Output the [X, Y] coordinate of the center of the cell containing the given text.  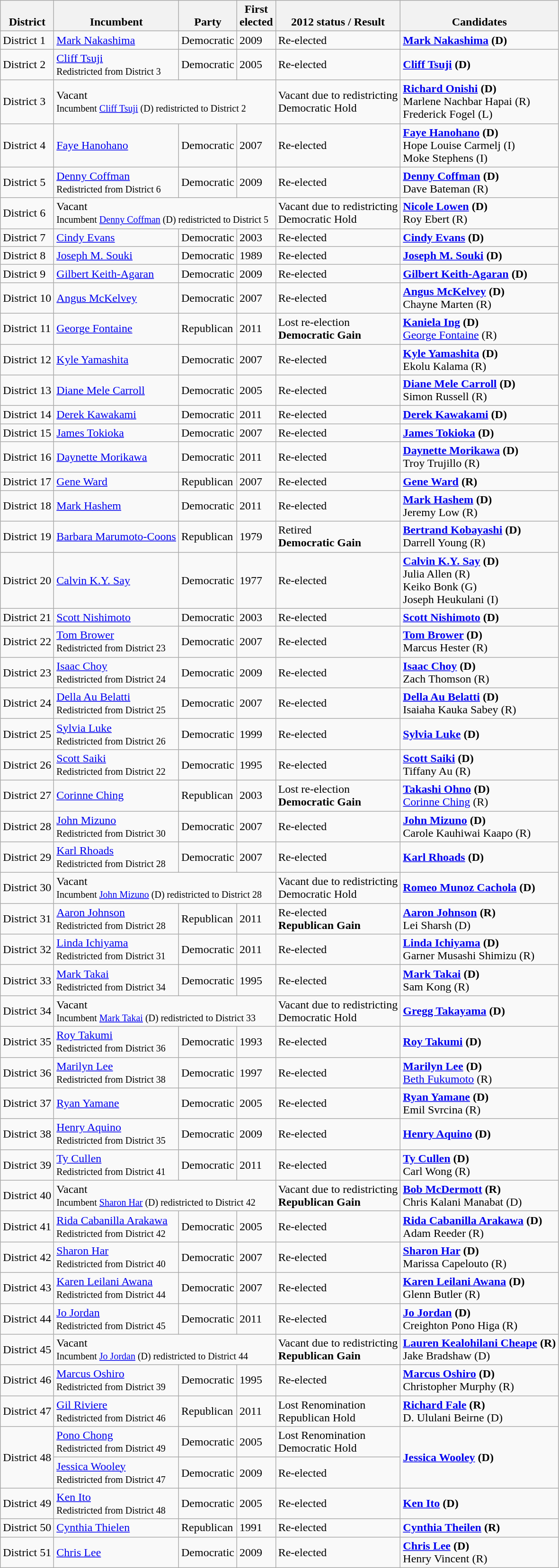
District 14 [27, 415]
Derek Kawakami [116, 415]
District 2 [27, 64]
District 29 [27, 857]
District 48 [27, 1457]
VacantIncumbent Mark Takai (D) redistricted to District 33 [165, 1011]
Mark Nakashima [116, 40]
Scott Saiki (D)Tiffany Au (R) [479, 764]
Candidates [479, 16]
Bertrand Kobayashi (D)Darrell Young (R) [479, 536]
VacantIncumbent John Mizuno (D) redistricted to District 28 [165, 888]
District 43 [27, 1288]
1991 [256, 1528]
Mark Takai (D) Sam Kong (R) [479, 980]
District 4 [27, 145]
Kyle Yamashita (D)Ekolu Kalama (R) [479, 359]
District 26 [27, 764]
District 34 [27, 1011]
Pono ChongRedistricted from District 49 [116, 1442]
District 6 [27, 213]
District 39 [27, 1165]
Cynthia Theilen (R) [479, 1528]
Rida Cabanilla ArakawaRedistricted from District 42 [116, 1226]
District 28 [27, 826]
Chris Lee (D)Henry Vincent (R) [479, 1552]
Daynette Morikawa [116, 457]
District 19 [27, 536]
Scott SaikiRedistricted from District 22 [116, 764]
District [27, 16]
Derek Kawakami (D) [479, 415]
District 36 [27, 1073]
Ty Cullen (D)Carl Wong (R) [479, 1165]
Lauren Kealohilani Cheape (R)Jake Bradshaw (D) [479, 1350]
District 44 [27, 1319]
Karl Rhoads (D) [479, 857]
Joseph M. Souki (D) [479, 255]
District 16 [27, 457]
RetiredDemocratic Gain [338, 536]
Gene Ward [116, 482]
Mark TakaiRedistricted from District 34 [116, 980]
Sharon HarRedistricted from District 40 [116, 1257]
District 21 [27, 617]
2012 status / Result [338, 16]
Richard Fale (R)D. Ululani Beirne (D) [479, 1411]
Diane Mele Carroll [116, 391]
Ryan Yamane [116, 1103]
Mark Hashem [116, 506]
Roy TakumiRedistricted from District 36 [116, 1042]
Ken ItoRedistricted from District 48 [116, 1503]
Della Au BelattiRedistricted from District 25 [116, 703]
Sharon Har (D)Marissa Capelouto (R) [479, 1257]
Diane Mele Carroll (D)Simon Russell (R) [479, 391]
District 51 [27, 1552]
Chris Lee [116, 1552]
Rida Cabanilla Arakawa (D)Adam Reeder (R) [479, 1226]
Kyle Yamashita [116, 359]
District 13 [27, 391]
Cindy Evans (D) [479, 237]
District 47 [27, 1411]
District 45 [27, 1350]
1993 [256, 1042]
Richard Onishi (D)Marlene Nachbar Hapai (R)Frederick Fogel (L) [479, 102]
District 9 [27, 273]
Jo Jordan (D)Creighton Pono Higa (R) [479, 1319]
Denny Coffman (D)Dave Bateman (R) [479, 183]
District 30 [27, 888]
George Fontaine [116, 328]
District 31 [27, 919]
Denny CoffmanRedistricted from District 6 [116, 183]
Jessica Wooley (D) [479, 1457]
Scott Nishimoto (D) [479, 617]
Cliff TsujiRedistricted from District 3 [116, 64]
Marcus OshiroRedistricted from District 39 [116, 1380]
District 15 [27, 433]
Ty CullenRedistricted from District 41 [116, 1165]
District 33 [27, 980]
District 41 [27, 1226]
District 42 [27, 1257]
District 8 [27, 255]
1977 [256, 580]
Cindy Evans [116, 237]
VacantIncumbent Denny Coffman (D) redistricted to District 5 [165, 213]
Lost RenominationDemocratic Hold [338, 1442]
Romeo Munoz Cachola (D) [479, 888]
Linda IchiyamaRedistricted from District 31 [116, 950]
John Mizuno (D)Carole Kauhiwai Kaapo (R) [479, 826]
Marcus Oshiro (D)Christopher Murphy (R) [479, 1380]
District 10 [27, 298]
Gilbert Keith-Agaran [116, 273]
Lost RenominationRepublican Hold [338, 1411]
Kaniela Ing (D)George Fontaine (R) [479, 328]
Faye Hanohano (D)Hope Louise Carmelj (I)Moke Stephens (I) [479, 145]
1999 [256, 734]
Della Au Belatti (D)Isaiaha Kauka Sabey (R) [479, 703]
District 35 [27, 1042]
District 11 [27, 328]
District 24 [27, 703]
Aaron JohnsonRedistricted from District 28 [116, 919]
Cliff Tsuji (D) [479, 64]
Gregg Takayama (D) [479, 1011]
Corinne Ching [116, 796]
Cynthia Thielen [116, 1528]
Sylvia LukeRedistricted from District 26 [116, 734]
James Tokioka [116, 433]
Karen Leilani AwanaRedistricted from District 44 [116, 1288]
District 3 [27, 102]
Nicole Lowen (D)Roy Ebert (R) [479, 213]
Mark Hashem (D)Jeremy Low (R) [479, 506]
James Tokioka (D) [479, 433]
VacantIncumbent Jo Jordan (D) redistricted to District 44 [165, 1350]
Aaron Johnson (R)Lei Sharsh (D) [479, 919]
Re-electedRepublican Gain [338, 919]
Barbara Marumoto-Coons [116, 536]
1997 [256, 1073]
Henry AquinoRedistricted from District 35 [116, 1134]
Ken Ito (D) [479, 1503]
District 7 [27, 237]
Calvin K.Y. Say [116, 580]
VacantIncumbent Sharon Har (D) redistricted to District 42 [165, 1196]
Sylvia Luke (D) [479, 734]
Angus McKelvey [116, 298]
Isaac Choy (D)Zach Thomson (R) [479, 673]
Jessica WooleyRedistricted from District 47 [116, 1473]
Ryan Yamane (D)Emil Svrcina (R) [479, 1103]
Joseph M. Souki [116, 255]
Tom BrowerRedistricted from District 23 [116, 641]
Incumbent [116, 16]
Gilbert Keith-Agaran (D) [479, 273]
District 12 [27, 359]
District 17 [27, 482]
John MizunoRedistricted from District 30 [116, 826]
District 5 [27, 183]
Gene Ward (R) [479, 482]
Gil RiviereRedistricted from District 46 [116, 1411]
District 50 [27, 1528]
District 20 [27, 580]
Marilyn Lee (D)Beth Fukumoto (R) [479, 1073]
District 18 [27, 506]
Isaac ChoyRedistricted from District 24 [116, 673]
Henry Aquino (D) [479, 1134]
Daynette Morikawa (D)Troy Trujillo (R) [479, 457]
Jo JordanRedistricted from District 45 [116, 1319]
Tom Brower (D)Marcus Hester (R) [479, 641]
Party [207, 16]
Karen Leilani Awana (D)Glenn Butler (R) [479, 1288]
Angus McKelvey (D)Chayne Marten (R) [479, 298]
Takashi Ohno (D)Corinne Ching (R) [479, 796]
Linda Ichiyama (D)Garner Musashi Shimizu (R) [479, 950]
District 49 [27, 1503]
District 1 [27, 40]
Roy Takumi (D) [479, 1042]
District 38 [27, 1134]
District 22 [27, 641]
Scott Nishimoto [116, 617]
Faye Hanohano [116, 145]
District 32 [27, 950]
Marilyn LeeRedistricted from District 38 [116, 1073]
Bob McDermott (R)Chris Kalani Manabat (D) [479, 1196]
1979 [256, 536]
District 27 [27, 796]
District 23 [27, 673]
Mark Nakashima (D) [479, 40]
Karl RhoadsRedistricted from District 28 [116, 857]
District 46 [27, 1380]
District 37 [27, 1103]
Firstelected [256, 16]
Calvin K.Y. Say (D)Julia Allen (R)Keiko Bonk (G)Joseph Heukulani (I) [479, 580]
VacantIncumbent Cliff Tsuji (D) redistricted to District 2 [165, 102]
District 25 [27, 734]
1989 [256, 255]
District 40 [27, 1196]
